Provide the (x, y) coordinate of the cell's center where the given text is located.  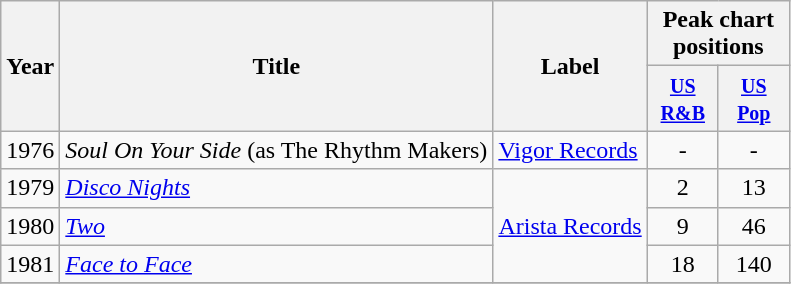
Title (276, 66)
9 (682, 226)
1981 (30, 264)
US Pop (754, 98)
Face to Face (276, 264)
Two (276, 226)
US R&B (682, 98)
Year (30, 66)
Soul On Your Side (as The Rhythm Makers) (276, 150)
Vigor Records (570, 150)
140 (754, 264)
Disco Nights (276, 188)
Arista Records (570, 226)
13 (754, 188)
Label (570, 66)
Peak chart positions (718, 34)
46 (754, 226)
1976 (30, 150)
1980 (30, 226)
18 (682, 264)
2 (682, 188)
1979 (30, 188)
